Search for the cell housing the specified text and yield its (x, y) center coordinate. 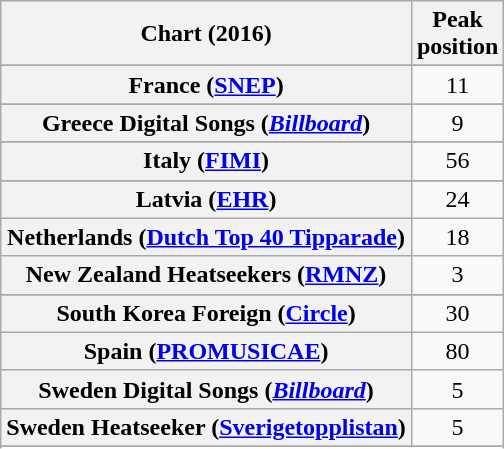
56 (457, 161)
Chart (2016) (206, 34)
24 (457, 199)
Latvia (EHR) (206, 199)
9 (457, 123)
Spain (PROMUSICAE) (206, 351)
Peak position (457, 34)
Sweden Heatseeker (Sverigetopplistan) (206, 427)
New Zealand Heatseekers (RMNZ) (206, 275)
3 (457, 275)
11 (457, 85)
Italy (FIMI) (206, 161)
Sweden Digital Songs (Billboard) (206, 389)
18 (457, 237)
80 (457, 351)
Netherlands (Dutch Top 40 Tipparade) (206, 237)
Greece Digital Songs (Billboard) (206, 123)
France (SNEP) (206, 85)
30 (457, 313)
South Korea Foreign (Circle) (206, 313)
